Return [X, Y] of the center of cell containing provided text 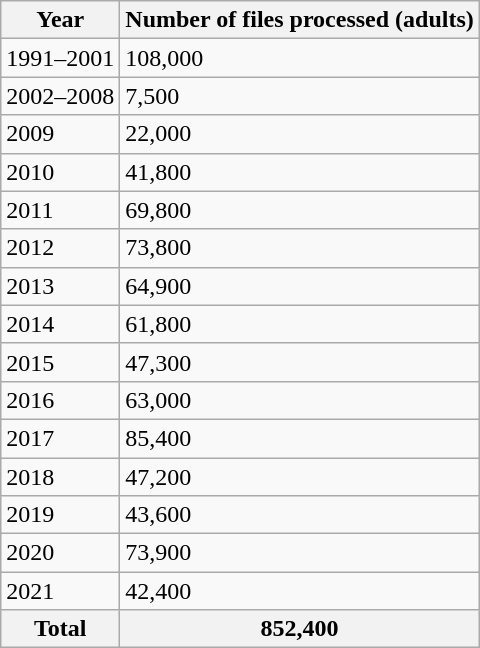
852,400 [300, 629]
47,300 [300, 362]
2013 [60, 286]
108,000 [300, 58]
2015 [60, 362]
2019 [60, 515]
2018 [60, 477]
2010 [60, 172]
73,900 [300, 553]
1991–2001 [60, 58]
43,600 [300, 515]
85,400 [300, 438]
47,200 [300, 477]
2011 [60, 210]
Number of files processed (adults) [300, 20]
63,000 [300, 400]
69,800 [300, 210]
22,000 [300, 134]
Year [60, 20]
2020 [60, 553]
64,900 [300, 286]
2014 [60, 324]
2009 [60, 134]
2012 [60, 248]
2002–2008 [60, 96]
2017 [60, 438]
2016 [60, 400]
61,800 [300, 324]
2021 [60, 591]
41,800 [300, 172]
Total [60, 629]
42,400 [300, 591]
7,500 [300, 96]
73,800 [300, 248]
